Search for the cell housing the specified text and yield its [X, Y] center coordinate. 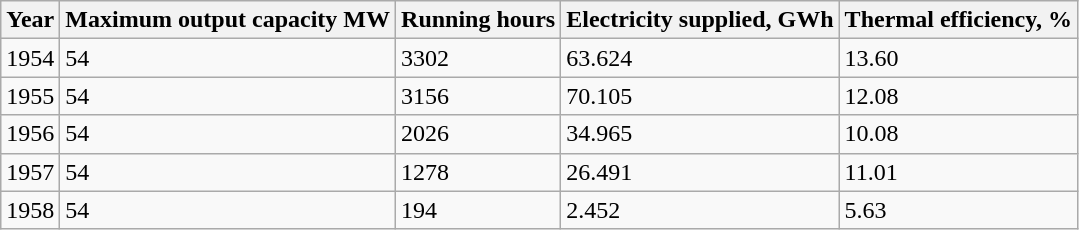
2026 [478, 134]
3156 [478, 96]
5.63 [958, 210]
Running hours [478, 20]
1954 [30, 58]
Year [30, 20]
70.105 [700, 96]
12.08 [958, 96]
Maximum output capacity MW [228, 20]
1956 [30, 134]
Electricity supplied, GWh [700, 20]
34.965 [700, 134]
13.60 [958, 58]
3302 [478, 58]
2.452 [700, 210]
1278 [478, 172]
194 [478, 210]
63.624 [700, 58]
Thermal efficiency, % [958, 20]
1958 [30, 210]
1957 [30, 172]
11.01 [958, 172]
26.491 [700, 172]
10.08 [958, 134]
1955 [30, 96]
